Locate the cell with the specified text and output its (x, y) center coordinate. 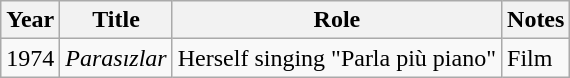
Role (336, 20)
Herself singing "Parla più piano" (336, 58)
Year (30, 20)
Notes (536, 20)
Film (536, 58)
Title (116, 20)
1974 (30, 58)
Parasızlar (116, 58)
